Scan for the cell matching the given text and deliver its [X, Y] coordinate at center. 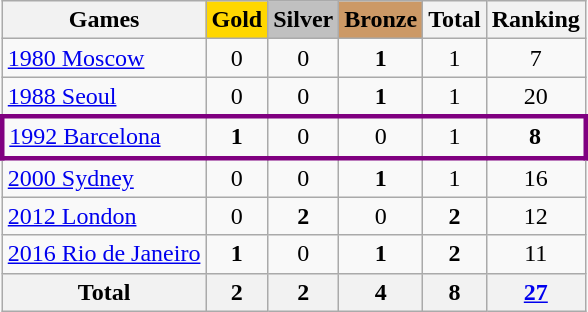
Gold [237, 20]
1980 Moscow [104, 58]
2016 Rio de Janeiro [104, 254]
1992 Barcelona [104, 136]
Bronze [381, 20]
Silver [304, 20]
Games [104, 20]
27 [536, 292]
2000 Sydney [104, 178]
2012 London [104, 216]
20 [536, 97]
4 [381, 292]
1988 Seoul [104, 97]
11 [536, 254]
16 [536, 178]
7 [536, 58]
12 [536, 216]
Ranking [536, 20]
